Extract the [x, y] coordinate from the center of the cell holding the provided text.  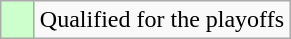
Qualified for the playoffs [162, 20]
